From the cell containing the given text, extract its center point as [x, y] coordinate. 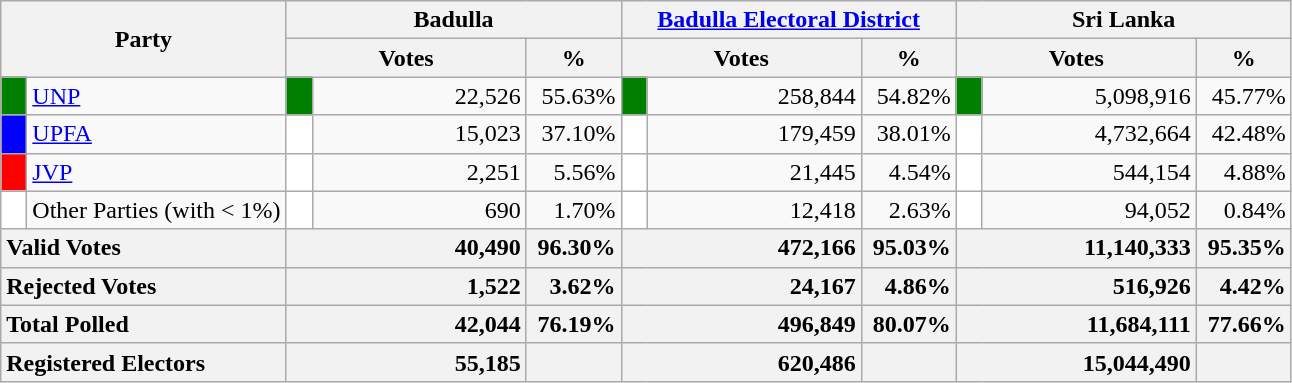
Registered Electors [144, 362]
544,154 [1089, 172]
15,044,490 [1076, 362]
Other Parties (with < 1%) [156, 210]
94,052 [1089, 210]
95.03% [908, 248]
5,098,916 [1089, 96]
5.56% [574, 172]
4.88% [1244, 172]
1.70% [574, 210]
1,522 [406, 286]
42,044 [406, 324]
258,844 [754, 96]
UPFA [156, 134]
516,926 [1076, 286]
Rejected Votes [144, 286]
12,418 [754, 210]
Sri Lanka [1124, 20]
4,732,664 [1089, 134]
JVP [156, 172]
21,445 [754, 172]
690 [419, 210]
22,526 [419, 96]
77.66% [1244, 324]
4.54% [908, 172]
UNP [156, 96]
2.63% [908, 210]
15,023 [419, 134]
Valid Votes [144, 248]
96.30% [574, 248]
Badulla [454, 20]
76.19% [574, 324]
55.63% [574, 96]
496,849 [741, 324]
42.48% [1244, 134]
620,486 [741, 362]
0.84% [1244, 210]
45.77% [1244, 96]
80.07% [908, 324]
2,251 [419, 172]
Party [144, 39]
55,185 [406, 362]
24,167 [741, 286]
95.35% [1244, 248]
54.82% [908, 96]
11,684,111 [1076, 324]
179,459 [754, 134]
40,490 [406, 248]
3.62% [574, 286]
4.86% [908, 286]
37.10% [574, 134]
4.42% [1244, 286]
Badulla Electoral District [788, 20]
472,166 [741, 248]
Total Polled [144, 324]
11,140,333 [1076, 248]
38.01% [908, 134]
